Find where the given text appears and provide that cell's center as (X, Y) coordinate. 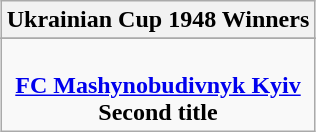
Ukrainian Cup 1948 Winners (158, 20)
FC Mashynobudivnyk KyivSecond title (158, 85)
